From the cell containing the given text, extract its center point as [X, Y] coordinate. 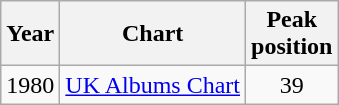
1980 [30, 85]
39 [292, 85]
UK Albums Chart [153, 85]
Peakposition [292, 34]
Year [30, 34]
Chart [153, 34]
